Output the (X, Y) coordinate of the center of the cell containing the given text.  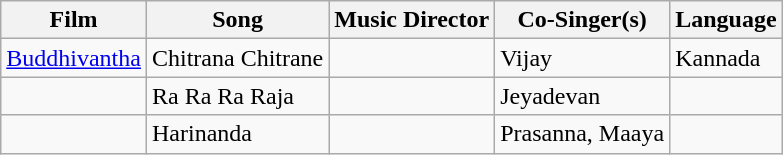
Harinanda (237, 134)
Co-Singer(s) (582, 20)
Jeyadevan (582, 96)
Film (74, 20)
Kannada (726, 58)
Ra Ra Ra Raja (237, 96)
Buddhivantha (74, 58)
Music Director (412, 20)
Language (726, 20)
Chitrana Chitrane (237, 58)
Song (237, 20)
Vijay (582, 58)
Prasanna, Maaya (582, 134)
